Return the [x, y] coordinate for the center point of the cell that contains the specified text.  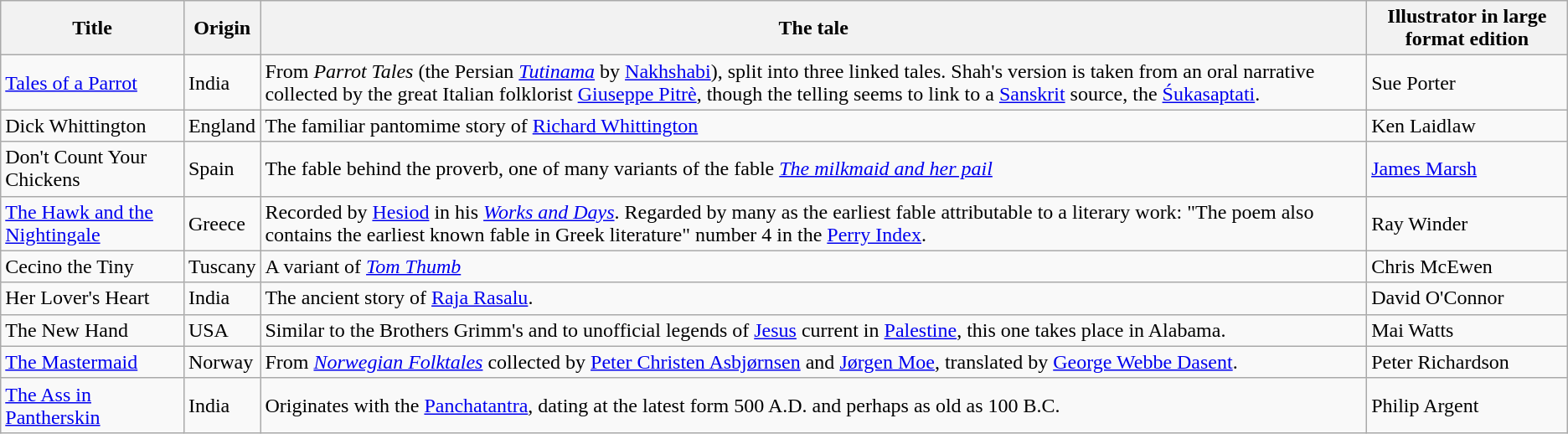
Ken Laidlaw [1467, 126]
Philip Argent [1467, 406]
The Mastermaid [92, 362]
Originates with the Panchatantra, dating at the latest form 500 A.D. and perhaps as old as 100 B.C. [814, 406]
USA [222, 330]
Similar to the Brothers Grimm's and to unofficial legends of Jesus current in Palestine, this one takes place in Alabama. [814, 330]
Title [92, 28]
Greece [222, 223]
The Hawk and the Nightingale [92, 223]
Sue Porter [1467, 82]
Dick Whittington [92, 126]
Tales of a Parrot [92, 82]
England [222, 126]
The ancient story of Raja Rasalu. [814, 298]
Origin [222, 28]
Mai Watts [1467, 330]
The familiar pantomime story of Richard Whittington [814, 126]
Chris McEwen [1467, 266]
Peter Richardson [1467, 362]
Illustrator in large format edition [1467, 28]
The New Hand [92, 330]
From Norwegian Folktales collected by Peter Christen Asbjørnsen and Jørgen Moe, translated by George Webbe Dasent. [814, 362]
Ray Winder [1467, 223]
Cecino the Tiny [92, 266]
James Marsh [1467, 169]
Norway [222, 362]
Tuscany [222, 266]
Her Lover's Heart [92, 298]
A variant of Tom Thumb [814, 266]
The tale [814, 28]
The Ass in Pantherskin [92, 406]
Don't Count Your Chickens [92, 169]
Spain [222, 169]
David O'Connor [1467, 298]
The fable behind the proverb, one of many variants of the fable The milkmaid and her pail [814, 169]
